Find where the given text appears and provide that cell's center as [x, y] coordinate. 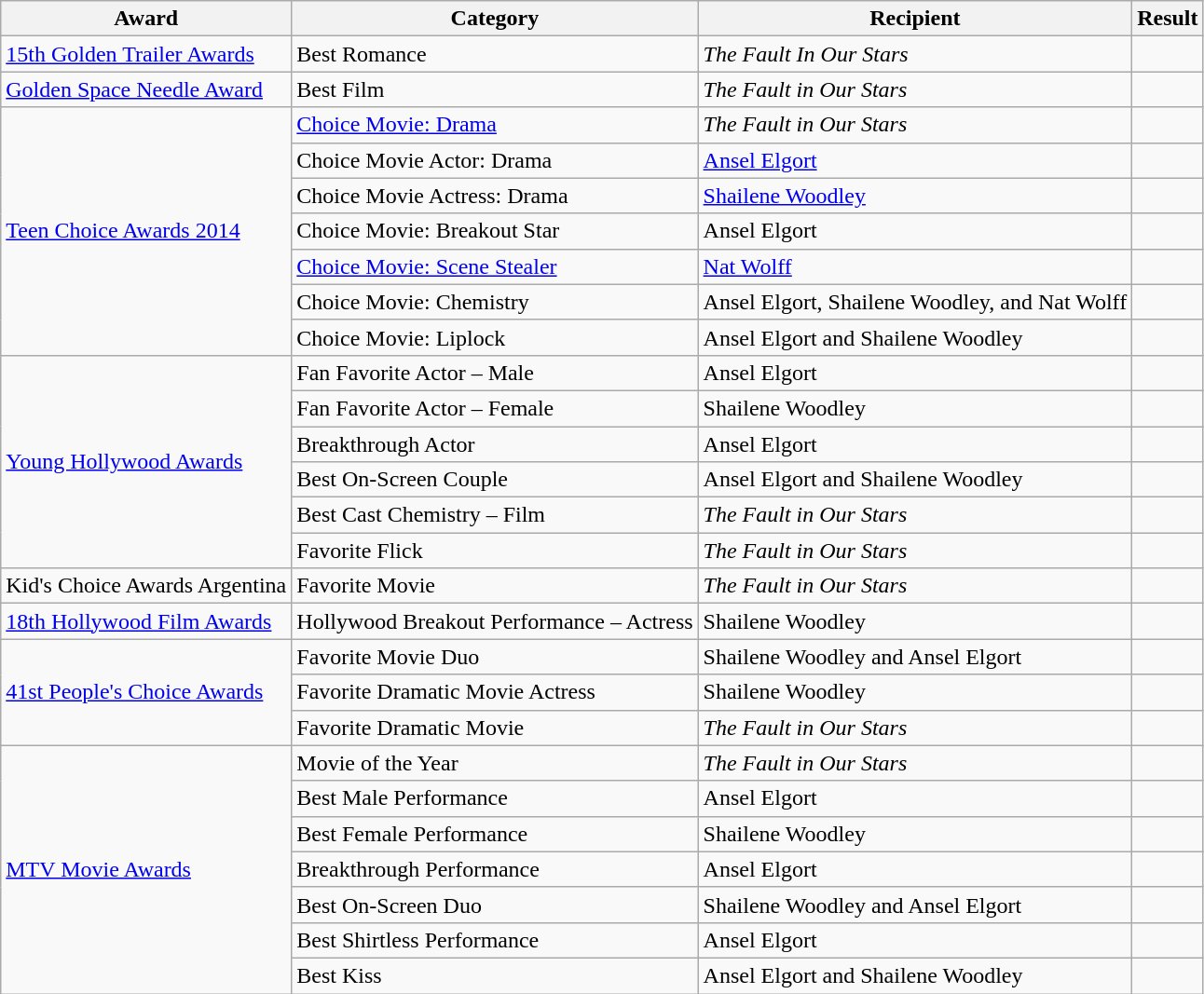
Category [495, 19]
Choice Movie: Breakout Star [495, 231]
Favorite Movie [495, 586]
Result [1168, 19]
Best Male Performance [495, 798]
Choice Movie Actor: Drama [495, 160]
Best Romance [495, 54]
41st People's Choice Awards [146, 692]
18th Hollywood Film Awards [146, 621]
MTV Movie Awards [146, 869]
Favorite Flick [495, 551]
Choice Movie: Liplock [495, 337]
Nat Wolff [915, 266]
Best Cast Chemistry – Film [495, 515]
Fan Favorite Actor – Female [495, 408]
Best Female Performance [495, 834]
Breakthrough Performance [495, 869]
Best Film [495, 89]
Golden Space Needle Award [146, 89]
Fan Favorite Actor – Male [495, 373]
Favorite Dramatic Movie [495, 728]
Recipient [915, 19]
Choice Movie: Scene Stealer [495, 266]
Best On-Screen Couple [495, 480]
Kid's Choice Awards Argentina [146, 586]
Choice Movie: Chemistry [495, 302]
Choice Movie: Drama [495, 125]
Movie of the Year [495, 763]
Ansel Elgort, Shailene Woodley, and Nat Wolff [915, 302]
Hollywood Breakout Performance – Actress [495, 621]
Favorite Dramatic Movie Actress [495, 692]
Favorite Movie Duo [495, 657]
Best On-Screen Duo [495, 905]
Teen Choice Awards 2014 [146, 231]
Best Kiss [495, 975]
Breakthrough Actor [495, 444]
Choice Movie Actress: Drama [495, 196]
Best Shirtless Performance [495, 940]
Award [146, 19]
The Fault In Our Stars [915, 54]
Young Hollywood Awards [146, 461]
15th Golden Trailer Awards [146, 54]
